Pinpoint the cell where the given text exists, returning its (x, y) midpoint coordinate. 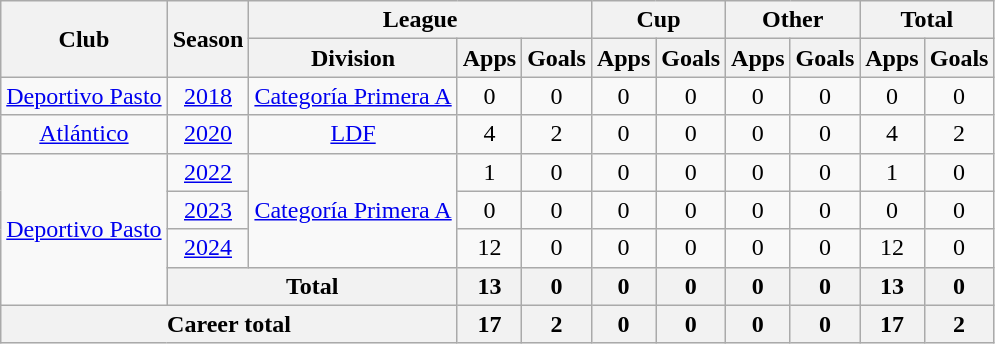
Division (353, 58)
2020 (208, 134)
League (420, 20)
2024 (208, 248)
LDF (353, 134)
Cup (658, 20)
2018 (208, 96)
2022 (208, 172)
Club (84, 39)
Season (208, 39)
Atlántico (84, 134)
2023 (208, 210)
Other (793, 20)
Career total (229, 324)
